Return (x, y) of the center of cell containing provided text 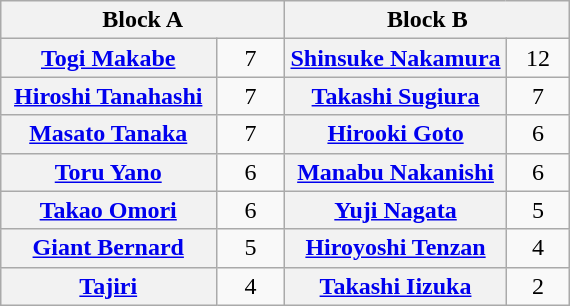
Block A (142, 20)
2 (538, 286)
Manabu Nakanishi (396, 172)
Takashi Sugiura (396, 96)
12 (538, 58)
Hiroyoshi Tenzan (396, 248)
Hiroshi Tanahashi (108, 96)
Takao Omori (108, 210)
Togi Makabe (108, 58)
Toru Yano (108, 172)
Masato Tanaka (108, 134)
Takashi Iizuka (396, 286)
Tajiri (108, 286)
Giant Bernard (108, 248)
Block B (428, 20)
Yuji Nagata (396, 210)
Shinsuke Nakamura (396, 58)
Hirooki Goto (396, 134)
